From the cell containing the given text, extract its center point as [X, Y] coordinate. 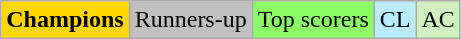
Top scorers [313, 20]
Champions [65, 20]
CL [395, 20]
Runners-up [190, 20]
AC [438, 20]
